Detect which cell encompasses the target text, then output its (x, y) center coordinate. 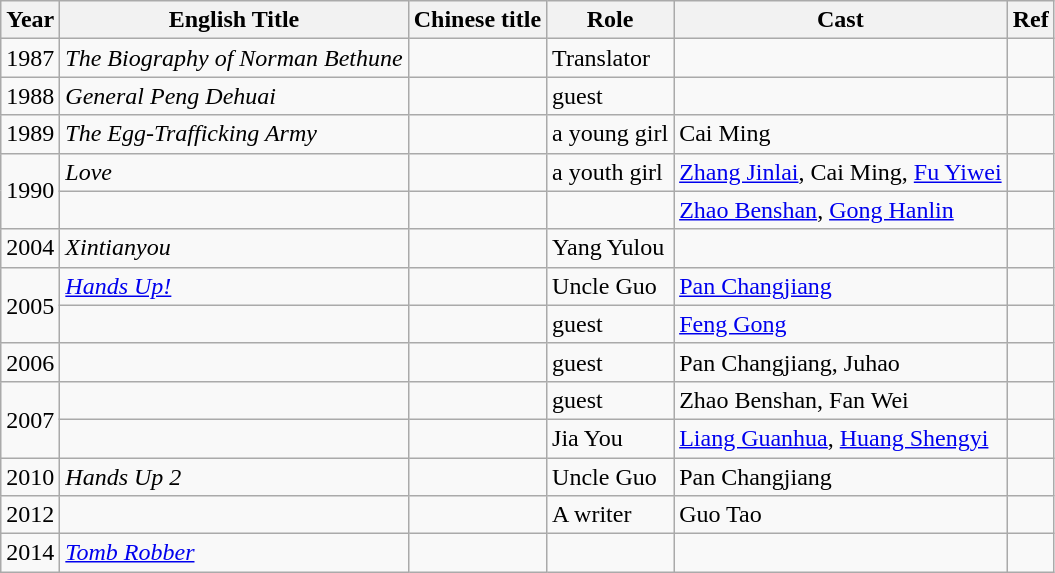
Zhao Benshan, Gong Hanlin (841, 210)
General Peng Dehuai (234, 96)
Year (30, 20)
Hands Up! (234, 286)
2005 (30, 305)
1989 (30, 134)
Feng Gong (841, 324)
1987 (30, 58)
Cai Ming (841, 134)
2007 (30, 419)
1988 (30, 96)
2010 (30, 477)
The Biography of Norman Bethune (234, 58)
2012 (30, 515)
Love (234, 172)
1990 (30, 191)
Translator (610, 58)
2006 (30, 362)
Yang Yulou (610, 248)
Jia You (610, 438)
Zhao Benshan, Fan Wei (841, 400)
Guo Tao (841, 515)
Role (610, 20)
Chinese title (477, 20)
Zhang Jinlai, Cai Ming, Fu Yiwei (841, 172)
Xintianyou (234, 248)
Tomb Robber (234, 553)
Hands Up 2 (234, 477)
a youth girl (610, 172)
A writer (610, 515)
English Title (234, 20)
2004 (30, 248)
Cast (841, 20)
Pan Changjiang, Juhao (841, 362)
The Egg-Trafficking Army (234, 134)
Liang Guanhua, Huang Shengyi (841, 438)
2014 (30, 553)
Ref (1030, 20)
a young girl (610, 134)
